Provide the [x, y] coordinate of the cell's center where the given text is located.  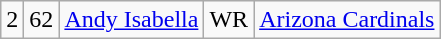
Andy Isabella [132, 20]
WR [229, 20]
2 [12, 20]
62 [42, 20]
Arizona Cardinals [347, 20]
